Locate the cell with the specified text and output its (X, Y) center coordinate. 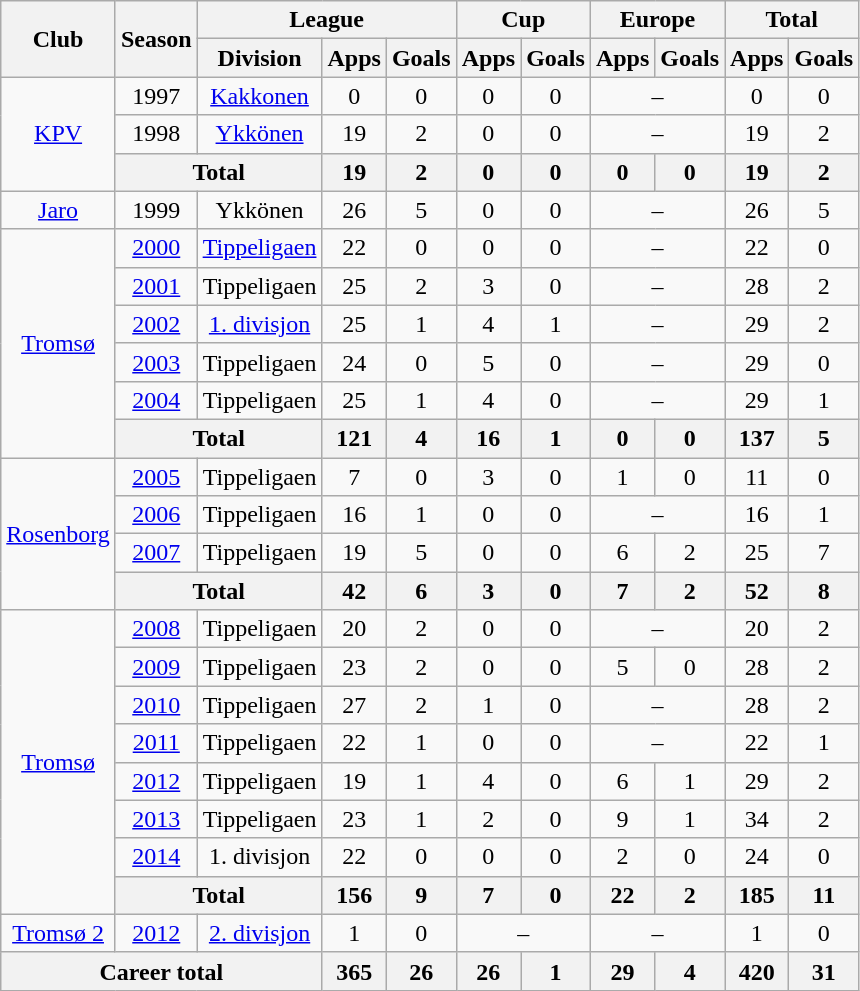
156 (354, 895)
2000 (156, 248)
2010 (156, 705)
2. divisjon (260, 933)
Club (58, 39)
2014 (156, 857)
Europe (657, 20)
137 (757, 438)
2006 (156, 515)
League (326, 20)
Season (156, 39)
KPV (58, 134)
Tromsø 2 (58, 933)
2005 (156, 477)
1997 (156, 96)
Kakkonen (260, 96)
8 (824, 591)
Cup (523, 20)
2011 (156, 743)
1999 (156, 210)
2007 (156, 553)
2003 (156, 362)
34 (757, 819)
52 (757, 591)
365 (354, 971)
2004 (156, 400)
Division (260, 58)
27 (354, 705)
1998 (156, 134)
Rosenborg (58, 534)
2008 (156, 629)
2002 (156, 324)
2013 (156, 819)
31 (824, 971)
Jaro (58, 210)
185 (757, 895)
121 (354, 438)
Career total (162, 971)
420 (757, 971)
42 (354, 591)
2001 (156, 286)
2009 (156, 667)
